Search for the cell housing the specified text and yield its (X, Y) center coordinate. 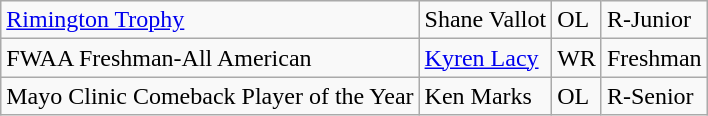
Mayo Clinic Comeback Player of the Year (210, 96)
FWAA Freshman-All American (210, 58)
Ken Marks (486, 96)
Kyren Lacy (486, 58)
Rimington Trophy (210, 20)
Shane Vallot (486, 20)
Freshman (654, 58)
R-Senior (654, 96)
R-Junior (654, 20)
WR (577, 58)
